Determine the (X, Y) coordinate at the center of the cell enclosing the given text.  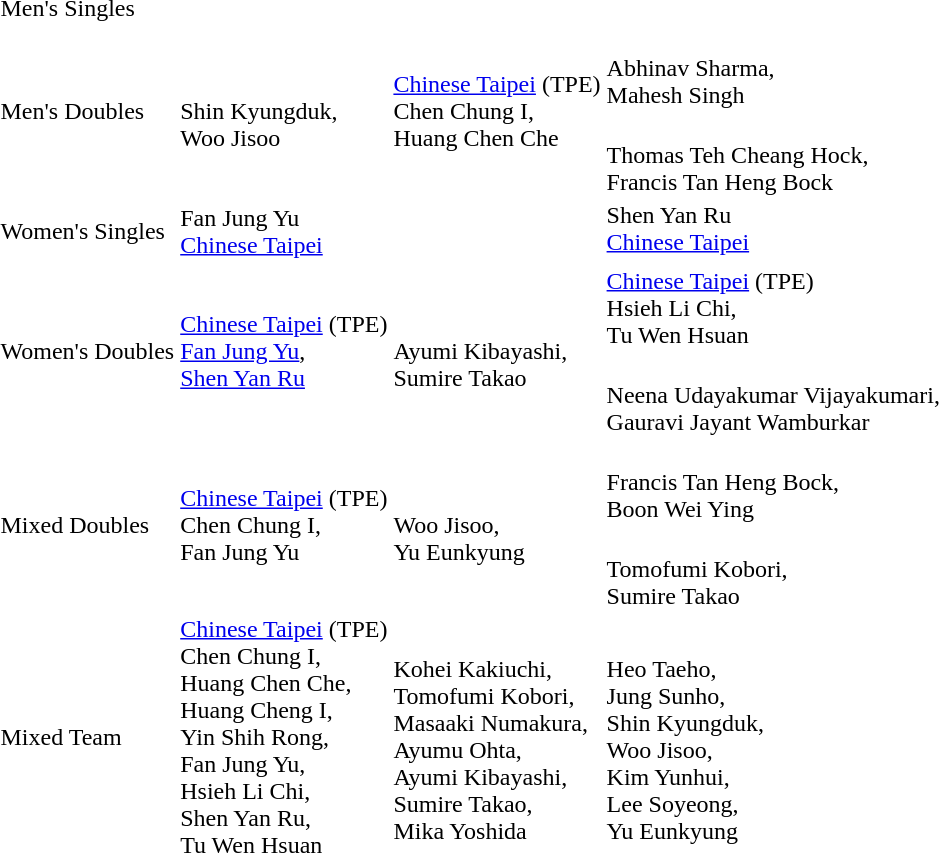
Chinese Taipei (TPE)Chen Chung I,Fan Jung Yu (284, 526)
Fan Jung Yu Chinese Taipei (284, 232)
Ayumi Kibayashi,Sumire Takao (497, 352)
Chinese Taipei (TPE)Chen Chung I,Huang Chen Che (497, 112)
Chinese Taipei (TPE)Fan Jung Yu,Shen Yan Ru (284, 352)
Woo Jisoo,Yu Eunkyung (497, 526)
Shin Kyungduk,Woo Jisoo (284, 112)
